Return the [x, y] coordinate for the center point of the cell that contains the specified text.  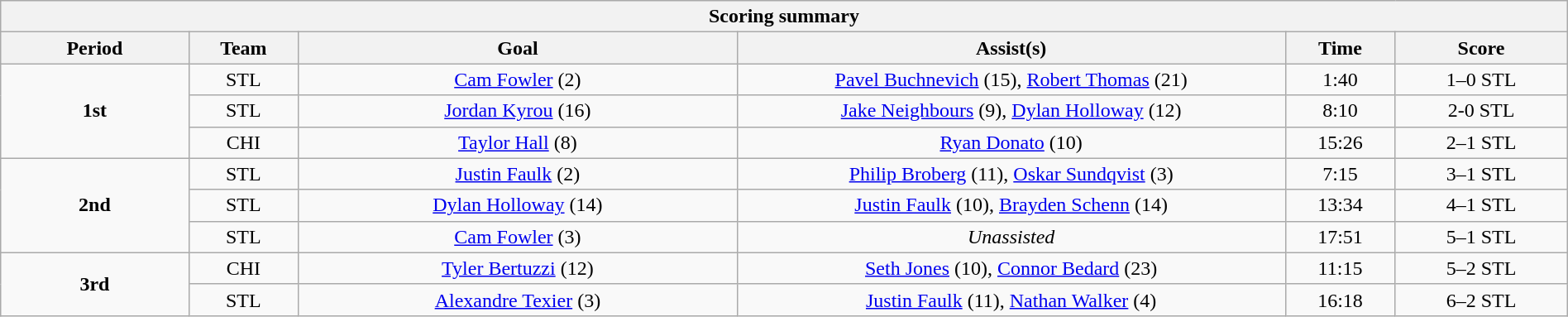
Jake Neighbours (9), Dylan Holloway (12) [1011, 111]
Team [243, 48]
2–1 STL [1481, 142]
Unassisted [1011, 237]
Cam Fowler (3) [518, 237]
Tyler Bertuzzi (12) [518, 268]
Jordan Kyrou (16) [518, 111]
3–1 STL [1481, 174]
Philip Broberg (11), Oskar Sundqvist (3) [1011, 174]
Cam Fowler (2) [518, 79]
Time [1340, 48]
3rd [94, 284]
Taylor Hall (8) [518, 142]
Assist(s) [1011, 48]
15:26 [1340, 142]
Pavel Buchnevich (15), Robert Thomas (21) [1011, 79]
Period [94, 48]
Justin Faulk (11), Nathan Walker (4) [1011, 300]
6–2 STL [1481, 300]
1st [94, 111]
Dylan Holloway (14) [518, 205]
2-0 STL [1481, 111]
Justin Faulk (2) [518, 174]
11:15 [1340, 268]
1–0 STL [1481, 79]
1:40 [1340, 79]
Ryan Donato (10) [1011, 142]
2nd [94, 205]
8:10 [1340, 111]
4–1 STL [1481, 205]
Scoring summary [784, 17]
Seth Jones (10), Connor Bedard (23) [1011, 268]
7:15 [1340, 174]
5–1 STL [1481, 237]
13:34 [1340, 205]
16:18 [1340, 300]
Justin Faulk (10), Brayden Schenn (14) [1011, 205]
Alexandre Texier (3) [518, 300]
Score [1481, 48]
Goal [518, 48]
5–2 STL [1481, 268]
17:51 [1340, 237]
